Return the (x, y) coordinate for the center point of the cell that contains the specified text.  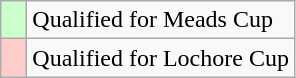
Qualified for Lochore Cup (161, 58)
Qualified for Meads Cup (161, 20)
